Pinpoint the cell where the given text exists, returning its [X, Y] midpoint coordinate. 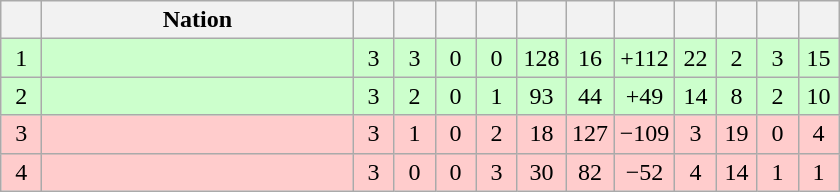
16 [590, 58]
128 [542, 58]
127 [590, 134]
10 [818, 96]
+112 [644, 58]
15 [818, 58]
−52 [644, 172]
18 [542, 134]
93 [542, 96]
22 [696, 58]
+49 [644, 96]
Nation [198, 20]
82 [590, 172]
8 [736, 96]
44 [590, 96]
−109 [644, 134]
19 [736, 134]
30 [542, 172]
